Determine the [x, y] coordinate at the center of the cell enclosing the given text.  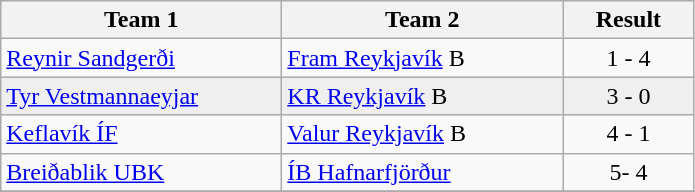
4 - 1 [628, 134]
3 - 0 [628, 96]
Reynir Sandgerði [142, 58]
Tyr Vestmannaeyjar [142, 96]
Result [628, 20]
Keflavík ÍF [142, 134]
ÍB Hafnarfjörður [422, 172]
1 - 4 [628, 58]
Team 1 [142, 20]
Team 2 [422, 20]
Fram Reykjavík B [422, 58]
KR Reykjavík B [422, 96]
Valur Reykjavík B [422, 134]
Breiðablik UBK [142, 172]
5- 4 [628, 172]
